Scan for the cell matching the given text and deliver its (X, Y) coordinate at center. 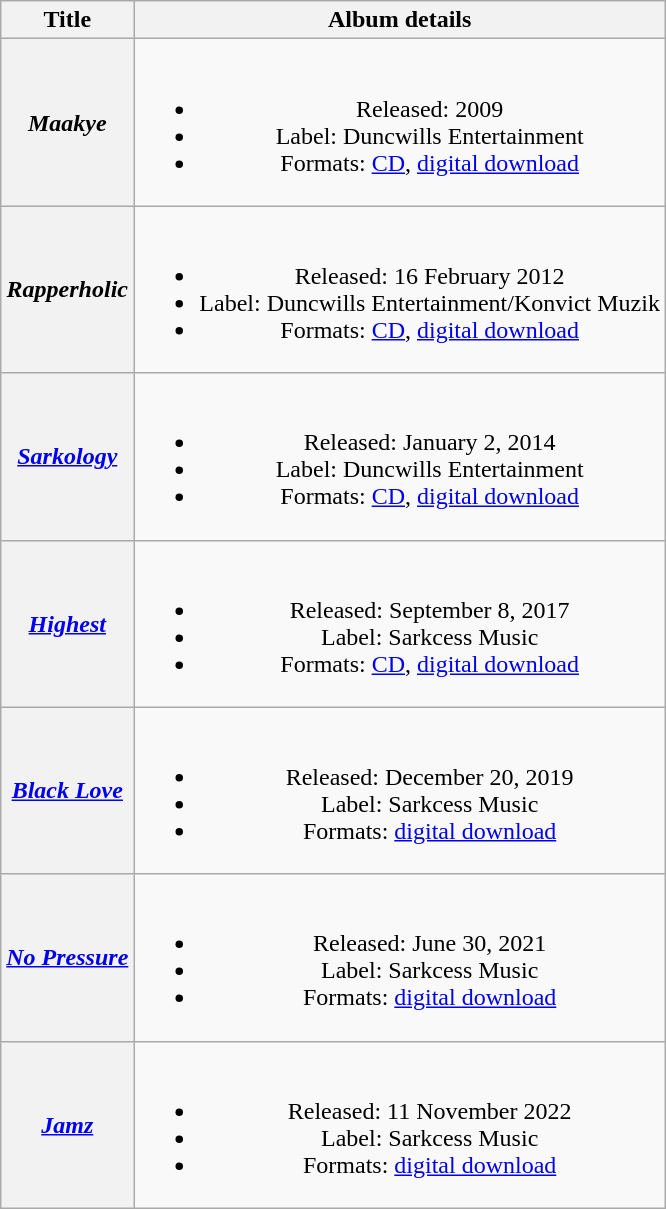
Maakye (68, 122)
Rapperholic (68, 290)
Released: December 20, 2019Label: Sarkcess MusicFormats: digital download (400, 790)
Released: June 30, 2021Label: Sarkcess MusicFormats: digital download (400, 958)
Highest (68, 624)
No Pressure (68, 958)
Album details (400, 20)
Released: 2009Label: Duncwills EntertainmentFormats: CD, digital download (400, 122)
Released: 16 February 2012Label: Duncwills Entertainment/Konvict MuzikFormats: CD, digital download (400, 290)
Released: 11 November 2022Label: Sarkcess MusicFormats: digital download (400, 1124)
Title (68, 20)
Released: September 8, 2017Label: Sarkcess MusicFormats: CD, digital download (400, 624)
Black Love (68, 790)
Sarkology (68, 456)
Jamz (68, 1124)
Released: January 2, 2014Label: Duncwills EntertainmentFormats: CD, digital download (400, 456)
